Provide the (X, Y) coordinate of the cell's center where the given text is located.  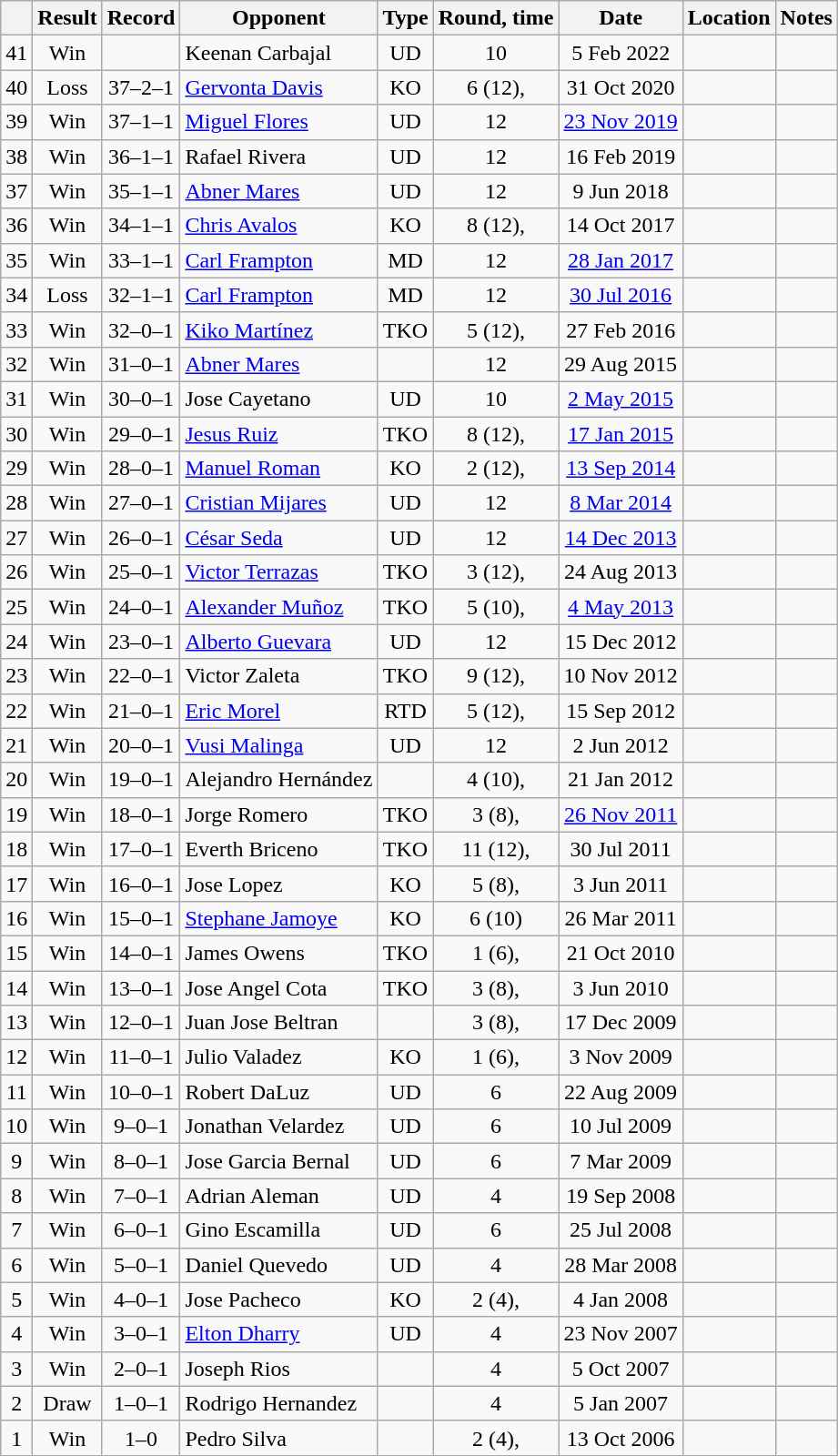
20–0–1 (141, 745)
27–0–1 (141, 503)
24 (16, 642)
4 Jan 2008 (621, 1299)
Jose Pacheco (278, 1299)
7–0–1 (141, 1196)
37–2–1 (141, 87)
29 (16, 469)
Pedro Silva (278, 1438)
Everth Briceno (278, 849)
38 (16, 157)
27 (16, 538)
17–0–1 (141, 849)
Opponent (278, 18)
21 Oct 2010 (621, 953)
30 Jul 2016 (621, 295)
8 (16, 1196)
25 (16, 607)
19 (16, 814)
Jose Garcia Bernal (278, 1161)
Stephane Jamoye (278, 918)
1–0 (141, 1438)
15 Dec 2012 (621, 642)
5 Jan 2007 (621, 1403)
16–0–1 (141, 884)
Joseph Rios (278, 1369)
Juan Jose Beltran (278, 1023)
31 (16, 399)
17 (16, 884)
James Owens (278, 953)
32 (16, 364)
23 (16, 676)
11 (12), (496, 849)
25–0–1 (141, 572)
2 (12), (496, 469)
16 (16, 918)
15 (16, 953)
33–1–1 (141, 260)
23 Nov 2019 (621, 122)
Jesus Ruiz (278, 434)
8 Mar 2014 (621, 503)
25 Jul 2008 (621, 1230)
26 Nov 2011 (621, 814)
37–1–1 (141, 122)
Jose Cayetano (278, 399)
13 Sep 2014 (621, 469)
20 (16, 780)
6 (10) (496, 918)
Adrian Aleman (278, 1196)
21 (16, 745)
5 Oct 2007 (621, 1369)
37 (16, 191)
Julio Valadez (278, 1057)
Alejandro Hernández (278, 780)
Victor Zaleta (278, 676)
Kiko Martínez (278, 329)
15–0–1 (141, 918)
8–0–1 (141, 1161)
6 (12), (496, 87)
5 Feb 2022 (621, 53)
19–0–1 (141, 780)
Gino Escamilla (278, 1230)
31 Oct 2020 (621, 87)
30–0–1 (141, 399)
18–0–1 (141, 814)
22–0–1 (141, 676)
13 (16, 1023)
30 (16, 434)
21–0–1 (141, 711)
22 Aug 2009 (621, 1092)
19 Sep 2008 (621, 1196)
Type (406, 18)
7 Mar 2009 (621, 1161)
35 (16, 260)
29 Aug 2015 (621, 364)
9–0–1 (141, 1127)
13–0–1 (141, 987)
Notes (806, 18)
35–1–1 (141, 191)
10–0–1 (141, 1092)
34 (16, 295)
Rodrigo Hernandez (278, 1403)
Cristian Mijares (278, 503)
Rafael Rivera (278, 157)
Chris Avalos (278, 226)
26 (16, 572)
13 Oct 2006 (621, 1438)
17 Jan 2015 (621, 434)
Daniel Quevedo (278, 1265)
9 (12), (496, 676)
39 (16, 122)
Round, time (496, 18)
1 (16, 1438)
32–0–1 (141, 329)
26 Mar 2011 (621, 918)
Robert DaLuz (278, 1092)
27 Feb 2016 (621, 329)
23–0–1 (141, 642)
Eric Morel (278, 711)
Victor Terrazas (278, 572)
22 (16, 711)
4–0–1 (141, 1299)
29–0–1 (141, 434)
16 Feb 2019 (621, 157)
2–0–1 (141, 1369)
36–1–1 (141, 157)
30 Jul 2011 (621, 849)
40 (16, 87)
3–0–1 (141, 1334)
Elton Dharry (278, 1334)
1–0–1 (141, 1403)
César Seda (278, 538)
Gervonta Davis (278, 87)
Jorge Romero (278, 814)
Result (67, 18)
Record (141, 18)
11–0–1 (141, 1057)
14 Dec 2013 (621, 538)
26–0–1 (141, 538)
Date (621, 18)
Vusi Malinga (278, 745)
41 (16, 53)
3 (12), (496, 572)
15 Sep 2012 (621, 711)
9 (16, 1161)
3 Jun 2011 (621, 884)
3 (16, 1369)
32–1–1 (141, 295)
2 May 2015 (621, 399)
Alexander Muñoz (278, 607)
Jonathan Velardez (278, 1127)
4 May 2013 (621, 607)
28 (16, 503)
28 Mar 2008 (621, 1265)
12–0–1 (141, 1023)
5 (16, 1299)
Alberto Guevara (278, 642)
Manuel Roman (278, 469)
11 (16, 1092)
2 (16, 1403)
10 Jul 2009 (621, 1127)
36 (16, 226)
10 Nov 2012 (621, 676)
24 Aug 2013 (621, 572)
31–0–1 (141, 364)
33 (16, 329)
17 Dec 2009 (621, 1023)
34–1–1 (141, 226)
3 Nov 2009 (621, 1057)
RTD (406, 711)
2 Jun 2012 (621, 745)
3 Jun 2010 (621, 987)
9 Jun 2018 (621, 191)
Location (729, 18)
24–0–1 (141, 607)
Jose Lopez (278, 884)
Keenan Carbajal (278, 53)
14 Oct 2017 (621, 226)
23 Nov 2007 (621, 1334)
6–0–1 (141, 1230)
28 Jan 2017 (621, 260)
28–0–1 (141, 469)
21 Jan 2012 (621, 780)
14–0–1 (141, 953)
Miguel Flores (278, 122)
7 (16, 1230)
Draw (67, 1403)
14 (16, 987)
5–0–1 (141, 1265)
5 (10), (496, 607)
18 (16, 849)
Jose Angel Cota (278, 987)
5 (8), (496, 884)
4 (10), (496, 780)
